Return [X, Y] of the center of cell containing provided text 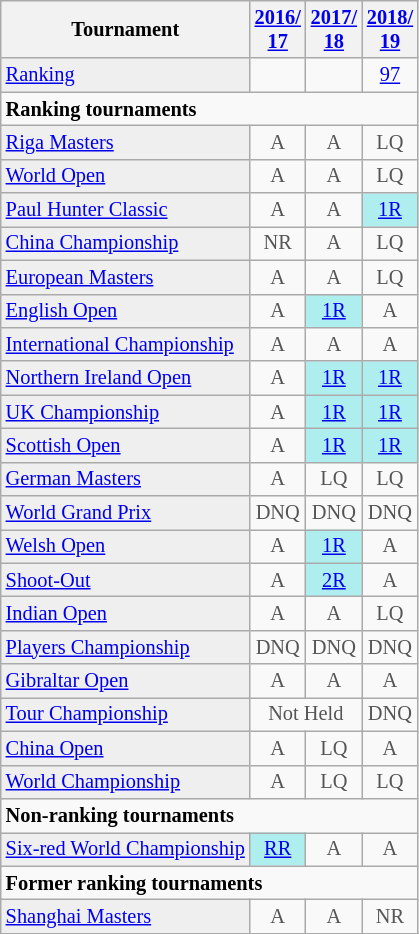
Riga Masters [126, 142]
Shoot-Out [126, 580]
2017/18 [334, 29]
World Championship [126, 782]
Ranking [126, 75]
UK Championship [126, 412]
Shanghai Masters [126, 916]
Ranking tournaments [210, 109]
English Open [126, 311]
Welsh Open [126, 546]
2018/19 [390, 29]
China Open [126, 748]
Paul Hunter Classic [126, 210]
World Grand Prix [126, 513]
Not Held [306, 714]
RR [278, 849]
Non-ranking tournaments [210, 815]
Gibraltar Open [126, 681]
International Championship [126, 344]
Tour Championship [126, 714]
Former ranking tournaments [210, 883]
China Championship [126, 243]
Northern Ireland Open [126, 378]
Players Championship [126, 647]
World Open [126, 176]
2R [334, 580]
Scottish Open [126, 445]
2016/17 [278, 29]
Tournament [126, 29]
Indian Open [126, 613]
European Masters [126, 277]
German Masters [126, 479]
Six-red World Championship [126, 849]
97 [390, 75]
